Identify which cell holds the provided text, then report its [x, y] central coordinate. 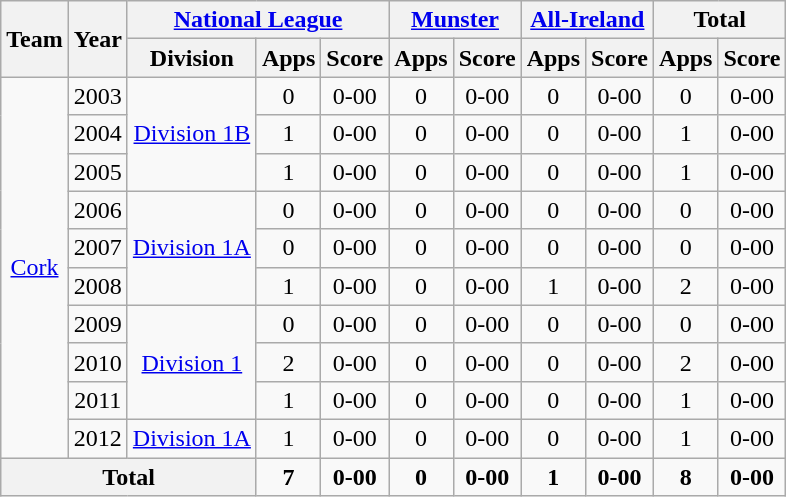
2012 [98, 438]
2006 [98, 210]
2003 [98, 96]
Team [35, 39]
2004 [98, 134]
2010 [98, 362]
Division 1 [192, 362]
National League [258, 20]
Division [192, 58]
Munster [455, 20]
Division 1B [192, 134]
2005 [98, 172]
2008 [98, 286]
2009 [98, 324]
Cork [35, 268]
2007 [98, 248]
8 [686, 477]
Year [98, 39]
2011 [98, 400]
All-Ireland [587, 20]
7 [288, 477]
